Determine the [x, y] coordinate at the center of the cell enclosing the given text.  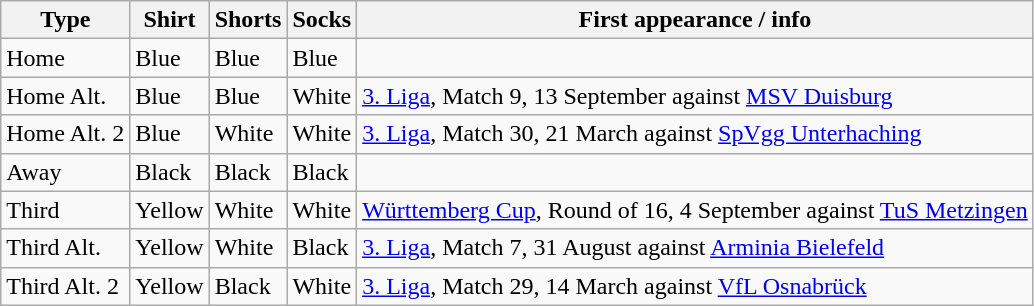
3. Liga, Match 30, 21 March against SpVgg Unterhaching [696, 134]
Shorts [248, 20]
Socks [322, 20]
3. Liga, Match 9, 13 September against MSV Duisburg [696, 96]
Away [66, 172]
Württemberg Cup, Round of 16, 4 September against TuS Metzingen [696, 210]
Third Alt. 2 [66, 286]
Home [66, 58]
Home Alt. 2 [66, 134]
3. Liga, Match 29, 14 March against VfL Osnabrück [696, 286]
Shirt [170, 20]
Home Alt. [66, 96]
Type [66, 20]
First appearance / info [696, 20]
Third [66, 210]
Third Alt. [66, 248]
3. Liga, Match 7, 31 August against Arminia Bielefeld [696, 248]
